Provide the [x, y] coordinate of the cell's center where the given text is located.  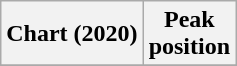
Chart (2020) [72, 34]
Peakposition [189, 34]
